Return the [x, y] coordinate for the center point of the cell that contains the specified text.  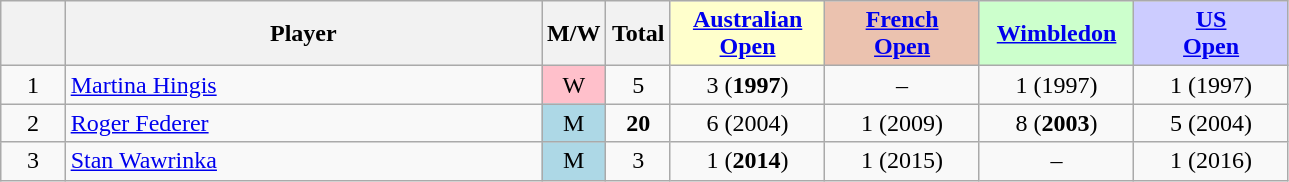
Australian Open [747, 34]
1 (2009) [902, 123]
6 (2004) [747, 123]
1 (2014) [747, 161]
2 [33, 123]
5 (2004) [1212, 123]
Martina Hingis [303, 85]
1 (2016) [1212, 161]
Roger Federer [303, 123]
Total [638, 34]
3 (1997) [747, 85]
1 [33, 85]
French Open [902, 34]
Wimbledon [1056, 34]
M/W [574, 34]
Player [303, 34]
8 (2003) [1056, 123]
1 (2015) [902, 161]
US Open [1212, 34]
Stan Wawrinka [303, 161]
20 [638, 123]
W [574, 85]
5 [638, 85]
